Extract the [x, y] coordinate from the center of the cell holding the provided text.  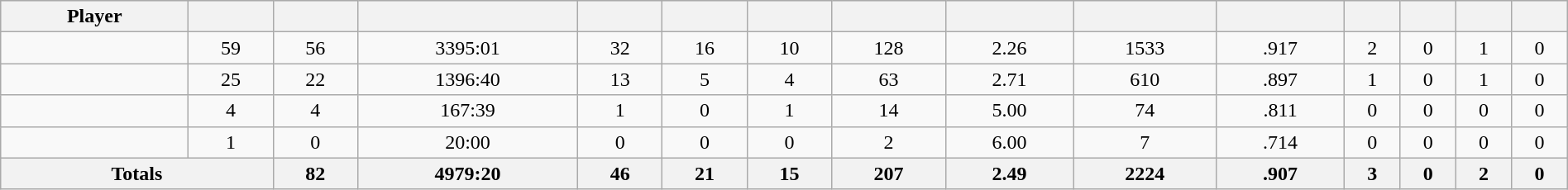
7 [1145, 142]
.897 [1280, 79]
2.26 [1009, 48]
21 [705, 173]
2224 [1145, 173]
22 [315, 79]
.917 [1280, 48]
167:39 [467, 111]
16 [705, 48]
Player [94, 17]
5.00 [1009, 111]
25 [231, 79]
14 [888, 111]
.714 [1280, 142]
10 [789, 48]
74 [1145, 111]
46 [619, 173]
20:00 [467, 142]
.907 [1280, 173]
Totals [137, 173]
1396:40 [467, 79]
5 [705, 79]
13 [619, 79]
6.00 [1009, 142]
3395:01 [467, 48]
1533 [1145, 48]
59 [231, 48]
82 [315, 173]
610 [1145, 79]
15 [789, 173]
32 [619, 48]
56 [315, 48]
.811 [1280, 111]
207 [888, 173]
128 [888, 48]
2.49 [1009, 173]
63 [888, 79]
4979:20 [467, 173]
2.71 [1009, 79]
3 [1373, 173]
